Extract the (X, Y) coordinate from the center of the cell holding the provided text.  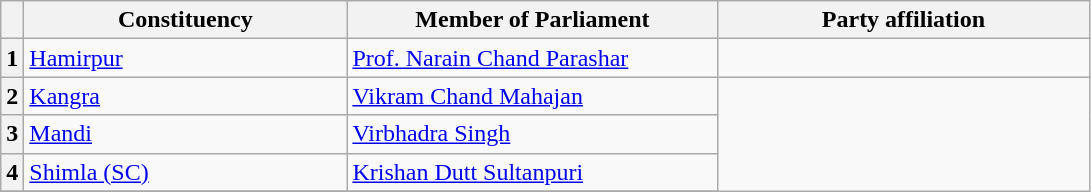
Shimla (SC) (186, 172)
Kangra (186, 96)
3 (12, 134)
Virbhadra Singh (532, 134)
Party affiliation (904, 20)
1 (12, 58)
Vikram Chand Mahajan (532, 96)
Hamirpur (186, 58)
Krishan Dutt Sultanpuri (532, 172)
2 (12, 96)
Constituency (186, 20)
Mandi (186, 134)
Prof. Narain Chand Parashar (532, 58)
Member of Parliament (532, 20)
4 (12, 172)
